From the cell containing the given text, extract its center point as (X, Y) coordinate. 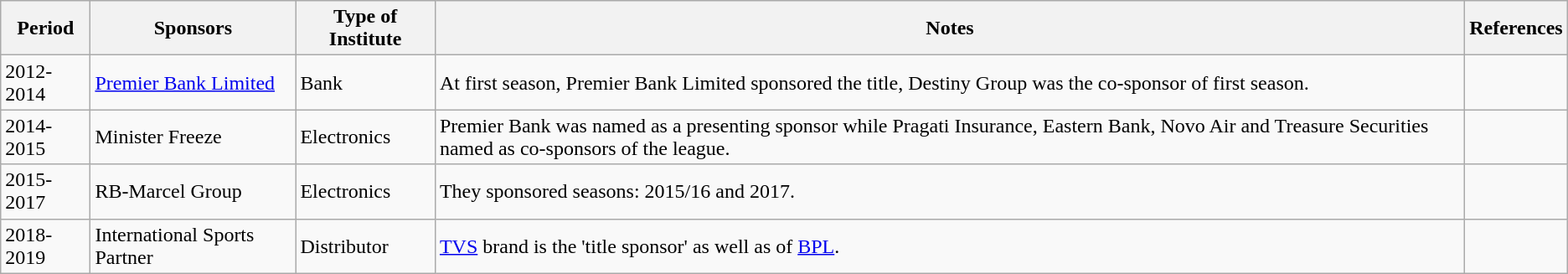
Period (45, 28)
2018-2019 (45, 246)
International Sports Partner (193, 246)
Sponsors (193, 28)
RB-Marcel Group (193, 191)
Notes (950, 28)
TVS brand is the 'title sponsor' as well as of BPL. (950, 246)
Minister Freeze (193, 137)
2014-2015 (45, 137)
2012-2014 (45, 82)
They sponsored seasons: 2015/16 and 2017. (950, 191)
2015-2017 (45, 191)
At first season, Premier Bank Limited sponsored the title, Destiny Group was the co-sponsor of first season. (950, 82)
Bank (365, 82)
Premier Bank Limited (193, 82)
References (1516, 28)
Type of Institute (365, 28)
Distributor (365, 246)
